Pinpoint the cell where the given text exists, returning its [X, Y] midpoint coordinate. 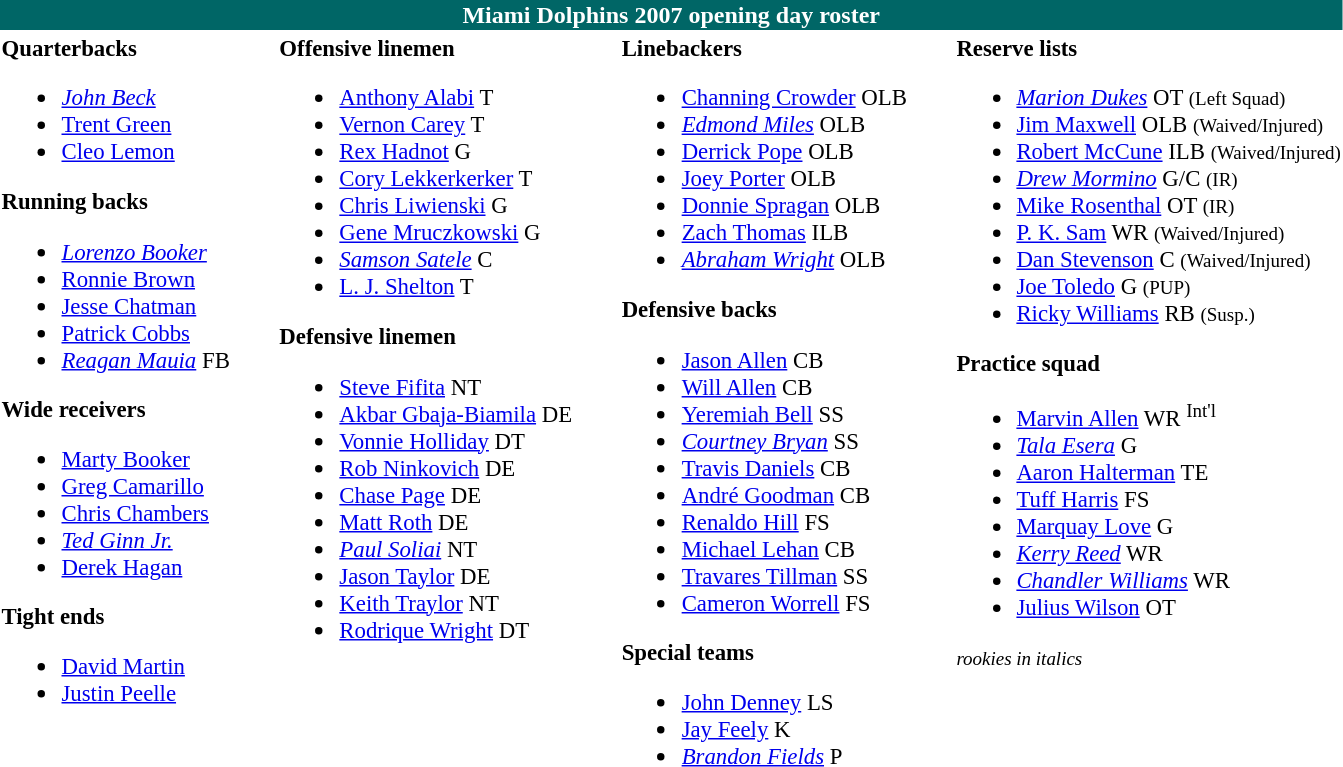
Miami Dolphins 2007 opening day roster [671, 15]
